Return the [x, y] coordinate for the center point of the cell that contains the specified text.  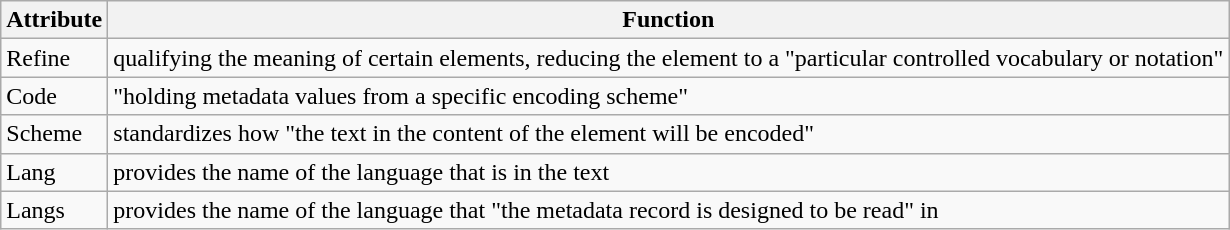
Attribute [54, 20]
Function [668, 20]
qualifying the meaning of certain elements, reducing the element to a "particular controlled vocabulary or notation" [668, 58]
provides the name of the language that is in the text [668, 172]
Refine [54, 58]
"holding metadata values from a specific encoding scheme" [668, 96]
standardizes how "the text in the content of the element will be encoded" [668, 134]
Scheme [54, 134]
Code [54, 96]
provides the name of the language that "the metadata record is designed to be read" in [668, 210]
Lang [54, 172]
Langs [54, 210]
